Return the (X, Y) coordinate for the center point of the cell that contains the specified text.  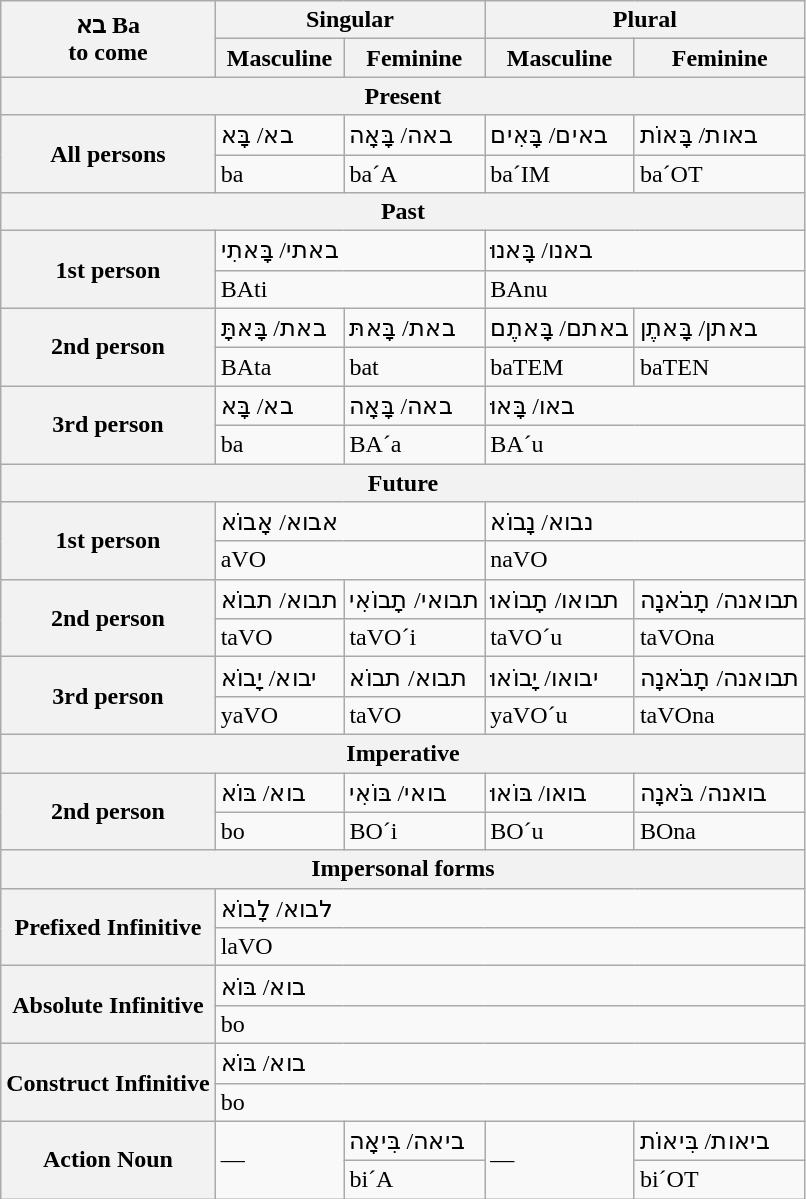
BAta (280, 367)
bi´OT (720, 1180)
לבוא/ לָבוֹא (510, 908)
תבואו/ תָבוֹאוּ (560, 599)
ביאה/ בִּיאָה (414, 1141)
באו/ בָּאוּ (645, 406)
Construct Infinitive (108, 1082)
BA´u (645, 444)
Future (403, 483)
Impersonal forms (403, 869)
בואנה/ בֹּאנָה (720, 792)
Singular (350, 20)
taVO´u (560, 638)
Imperative (403, 753)
יבוא/ יָבוֹא (280, 677)
taVO´i (414, 638)
Past (403, 212)
BOna (720, 831)
באות/ בָּאוֹת (720, 135)
yaVO (280, 715)
באת/ בָּאתָּ (280, 328)
Prefixed Infinitive (108, 927)
bat (414, 367)
נבוא/ נָבוֹא (645, 522)
All persons (108, 154)
באנו/ בָּאנוּ (645, 251)
בא Bato come (108, 39)
yaVO´u (560, 715)
bi´A (414, 1180)
baTEM (560, 367)
BO´u (560, 831)
ba´IM (560, 173)
Absolute Infinitive (108, 1005)
אבוא/ אָבוֹא (350, 522)
באתי/ בָּאתִי (350, 251)
בואי/ בּוֹאִי (414, 792)
באת/ בָּאתּ (414, 328)
ביאות/ בִּיאוֹת (720, 1141)
BAti (350, 289)
בואו/ בּוֹאוּ (560, 792)
באתן/ בָּאתֶן (720, 328)
Present (403, 96)
BA´a (414, 444)
aVO (350, 560)
יבואו/ יָבוֹאוּ (560, 677)
Action Noun (108, 1160)
naVO (645, 560)
באתם/ בָּאתֶם (560, 328)
ba´OT (720, 173)
BAnu (645, 289)
BO´i (414, 831)
Plural (645, 20)
באים/ בָּאִים (560, 135)
תבואי/ תָבוֹאִי (414, 599)
baTEN (720, 367)
ba´A (414, 173)
laVO (510, 947)
